Find where the given text appears and provide that cell's center as (x, y) coordinate. 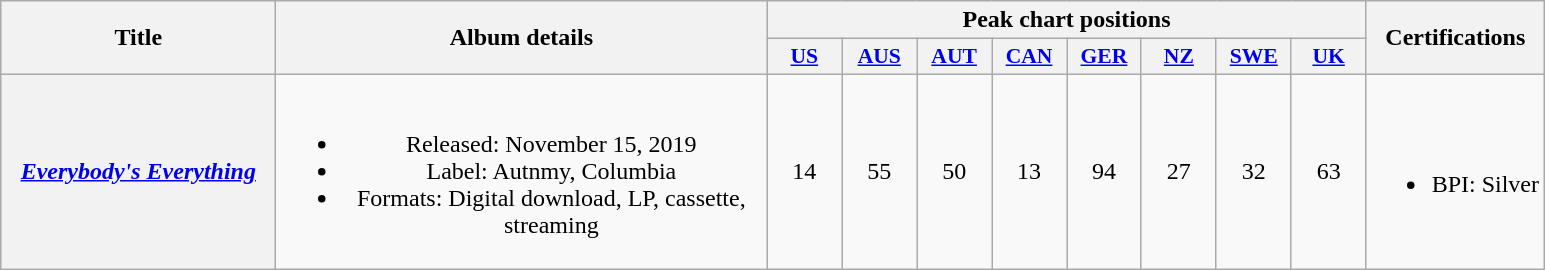
Title (138, 38)
BPI: Silver (1455, 171)
14 (804, 171)
CAN (1030, 57)
Peak chart positions (1066, 20)
27 (1178, 171)
94 (1104, 171)
Album details (522, 38)
AUT (954, 57)
AUS (880, 57)
Everybody's Everything (138, 171)
50 (954, 171)
GER (1104, 57)
Released: November 15, 2019Label: Autnmy, ColumbiaFormats: Digital download, LP, cassette, streaming (522, 171)
Certifications (1455, 38)
NZ (1178, 57)
63 (1328, 171)
UK (1328, 57)
32 (1254, 171)
55 (880, 171)
US (804, 57)
13 (1030, 171)
SWE (1254, 57)
